Return the (x, y) coordinate for the center point of the cell that contains the specified text.  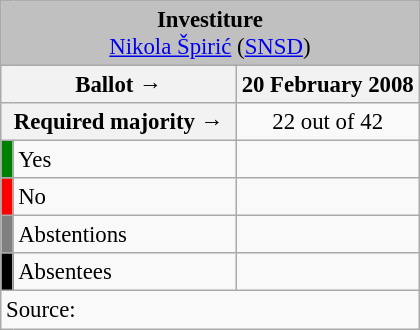
Investiture Nikola Špirić (SNSD) (210, 34)
22 out of 42 (328, 122)
Absentees (125, 273)
Ballot → (119, 85)
Yes (125, 160)
Required majority → (119, 122)
20 February 2008 (328, 85)
No (125, 197)
Abstentions (125, 235)
Source: (210, 310)
